Search for the cell housing the specified text and yield its [X, Y] center coordinate. 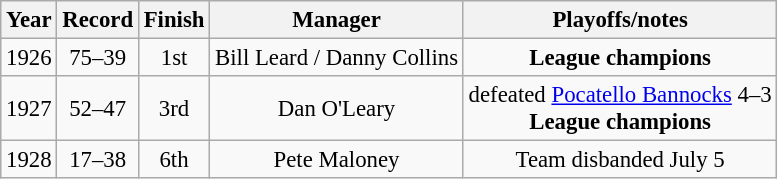
League champions [620, 58]
Dan O'Leary [337, 108]
Pete Maloney [337, 160]
1926 [29, 58]
52–47 [98, 108]
Playoffs/notes [620, 20]
Year [29, 20]
1927 [29, 108]
17–38 [98, 160]
1st [174, 58]
1928 [29, 160]
6th [174, 160]
Record [98, 20]
3rd [174, 108]
Team disbanded July 5 [620, 160]
Bill Leard / Danny Collins [337, 58]
Manager [337, 20]
defeated Pocatello Bannocks 4–3League champions [620, 108]
Finish [174, 20]
75–39 [98, 58]
